Scan for the cell matching the given text and deliver its (x, y) coordinate at center. 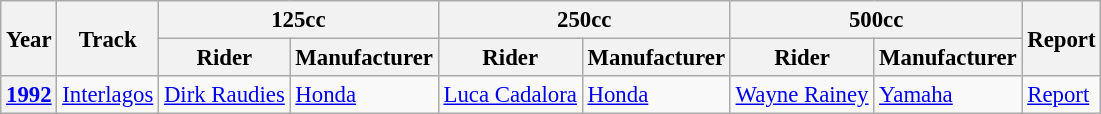
1992 (29, 95)
125cc (299, 20)
Year (29, 38)
250cc (584, 20)
Interlagos (108, 95)
Yamaha (948, 95)
Luca Cadalora (510, 95)
Dirk Raudies (224, 95)
500cc (876, 20)
Wayne Rainey (802, 95)
Track (108, 38)
